Return [X, Y] of the center of cell containing provided text 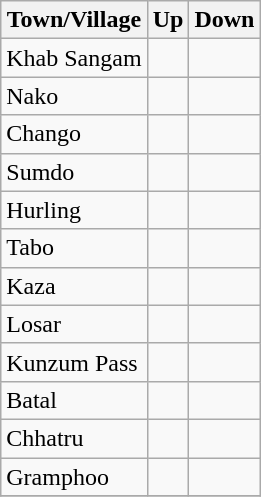
Sumdo [74, 172]
Kunzum Pass [74, 362]
Up [168, 20]
Chango [74, 134]
Nako [74, 96]
Losar [74, 324]
Kaza [74, 286]
Hurling [74, 210]
Tabo [74, 248]
Batal [74, 400]
Chhatru [74, 438]
Town/Village [74, 20]
Gramphoo [74, 477]
Down [224, 20]
Khab Sangam [74, 58]
